Provide the (X, Y) coordinate of the cell's center where the given text is located.  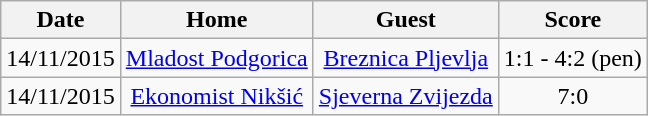
Mladost Podgorica (216, 58)
1:1 - 4:2 (pen) (572, 58)
Home (216, 20)
Sjeverna Zvijezda (406, 96)
7:0 (572, 96)
Score (572, 20)
Ekonomist Nikšić (216, 96)
Breznica Pljevlja (406, 58)
Date (61, 20)
Guest (406, 20)
